Search for the cell housing the specified text and yield its [x, y] center coordinate. 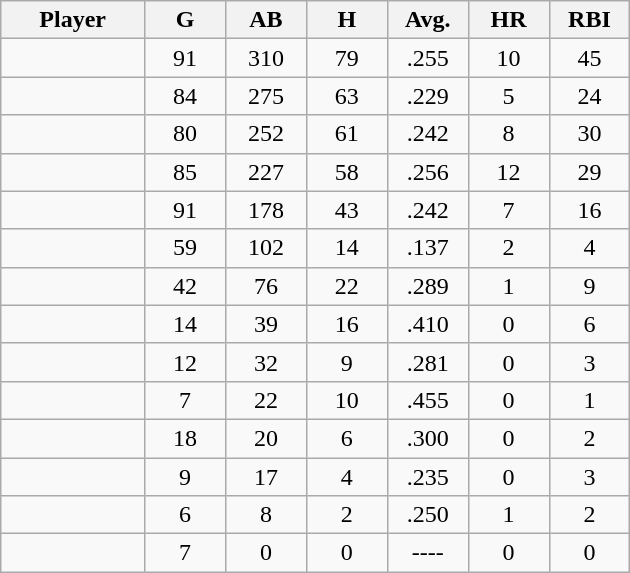
.235 [428, 477]
5 [508, 96]
.281 [428, 362]
59 [186, 248]
227 [266, 172]
45 [590, 58]
.300 [428, 438]
252 [266, 134]
84 [186, 96]
178 [266, 210]
29 [590, 172]
---- [428, 553]
.455 [428, 400]
Avg. [428, 20]
102 [266, 248]
H [346, 20]
58 [346, 172]
39 [266, 324]
63 [346, 96]
32 [266, 362]
80 [186, 134]
79 [346, 58]
30 [590, 134]
RBI [590, 20]
275 [266, 96]
43 [346, 210]
18 [186, 438]
HR [508, 20]
85 [186, 172]
20 [266, 438]
.256 [428, 172]
.250 [428, 515]
.410 [428, 324]
310 [266, 58]
17 [266, 477]
61 [346, 134]
.289 [428, 286]
42 [186, 286]
AB [266, 20]
76 [266, 286]
G [186, 20]
24 [590, 96]
.137 [428, 248]
Player [73, 20]
.255 [428, 58]
.229 [428, 96]
